Scan for the cell matching the given text and deliver its (x, y) coordinate at center. 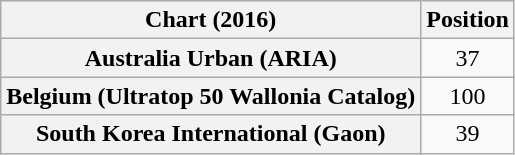
39 (468, 134)
37 (468, 58)
Position (468, 20)
100 (468, 96)
Belgium (Ultratop 50 Wallonia Catalog) (211, 96)
South Korea International (Gaon) (211, 134)
Australia Urban (ARIA) (211, 58)
Chart (2016) (211, 20)
